Scan for the cell matching the given text and deliver its [x, y] coordinate at center. 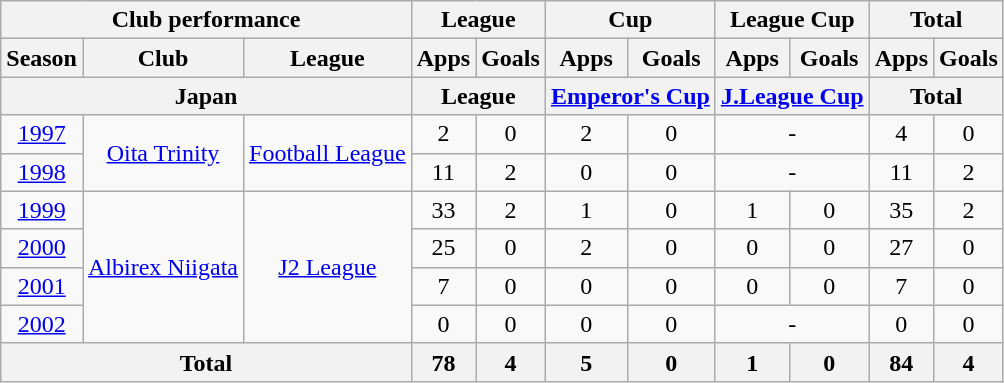
27 [901, 248]
Football League [328, 153]
Cup [630, 20]
Japan [206, 96]
Season [42, 58]
Club [162, 58]
2000 [42, 248]
78 [443, 362]
5 [586, 362]
1998 [42, 172]
J.League Cup [792, 96]
84 [901, 362]
League Cup [792, 20]
25 [443, 248]
35 [901, 210]
Emperor's Cup [630, 96]
2002 [42, 324]
Albirex Niigata [162, 267]
Club performance [206, 20]
1999 [42, 210]
2001 [42, 286]
1997 [42, 134]
J2 League [328, 267]
Oita Trinity [162, 153]
33 [443, 210]
